Return the (x, y) coordinate for the center point of the cell that contains the specified text.  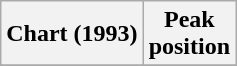
Peakposition (189, 34)
Chart (1993) (72, 34)
